Determine the [X, Y] coordinate at the center of the cell enclosing the given text.  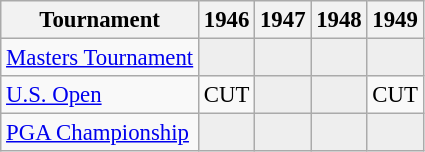
Tournament [100, 20]
1948 [339, 20]
PGA Championship [100, 133]
U.S. Open [100, 95]
Masters Tournament [100, 58]
1946 [227, 20]
1949 [395, 20]
1947 [283, 20]
